Capture the cell that displays the provided text and extract its [X, Y] central coordinate. 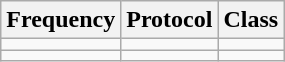
Class [251, 20]
Frequency [61, 20]
Protocol [170, 20]
